Extract the [X, Y] coordinate from the center of the cell holding the provided text.  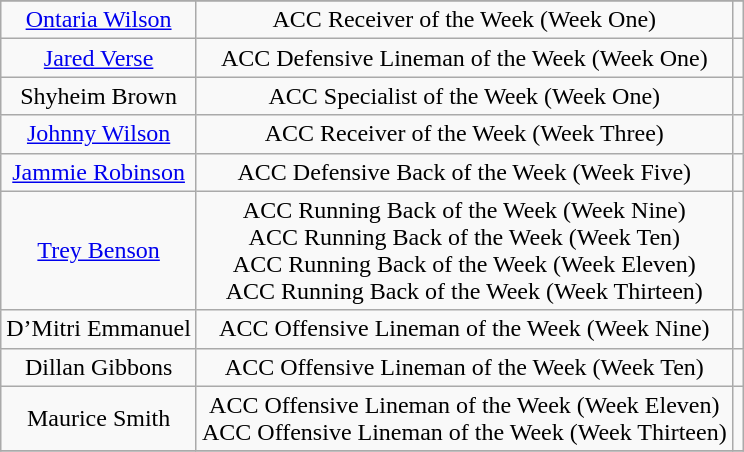
ACC Receiver of the Week (Week Three) [464, 134]
ACC Offensive Lineman of the Week (Week Ten) [464, 367]
Maurice Smith [99, 418]
Jared Verse [99, 58]
Ontaria Wilson [99, 20]
ACC Specialist of the Week (Week One) [464, 96]
D’Mitri Emmanuel [99, 329]
ACC Offensive Lineman of the Week (Week Eleven)ACC Offensive Lineman of the Week (Week Thirteen) [464, 418]
ACC Defensive Back of the Week (Week Five) [464, 172]
Shyheim Brown [99, 96]
Jammie Robinson [99, 172]
ACC Defensive Lineman of the Week (Week One) [464, 58]
Trey Benson [99, 250]
ACC Offensive Lineman of the Week (Week Nine) [464, 329]
Dillan Gibbons [99, 367]
Johnny Wilson [99, 134]
ACC Receiver of the Week (Week One) [464, 20]
